From the cell containing the given text, extract its center point as [X, Y] coordinate. 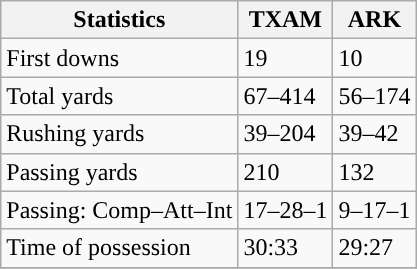
56–174 [374, 96]
First downs [120, 58]
Total yards [120, 96]
Rushing yards [120, 134]
TXAM [286, 20]
39–204 [286, 134]
9–17–1 [374, 210]
Statistics [120, 20]
10 [374, 58]
ARK [374, 20]
210 [286, 172]
Time of possession [120, 248]
Passing: Comp–Att–Int [120, 210]
Passing yards [120, 172]
29:27 [374, 248]
67–414 [286, 96]
132 [374, 172]
19 [286, 58]
17–28–1 [286, 210]
39–42 [374, 134]
30:33 [286, 248]
